Provide the [x, y] coordinate of the cell's center where the given text is located.  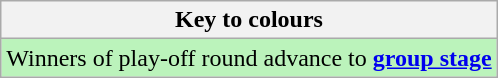
Winners of play-off round advance to group stage [249, 58]
Key to colours [249, 20]
